Search for the cell housing the specified text and yield its [x, y] center coordinate. 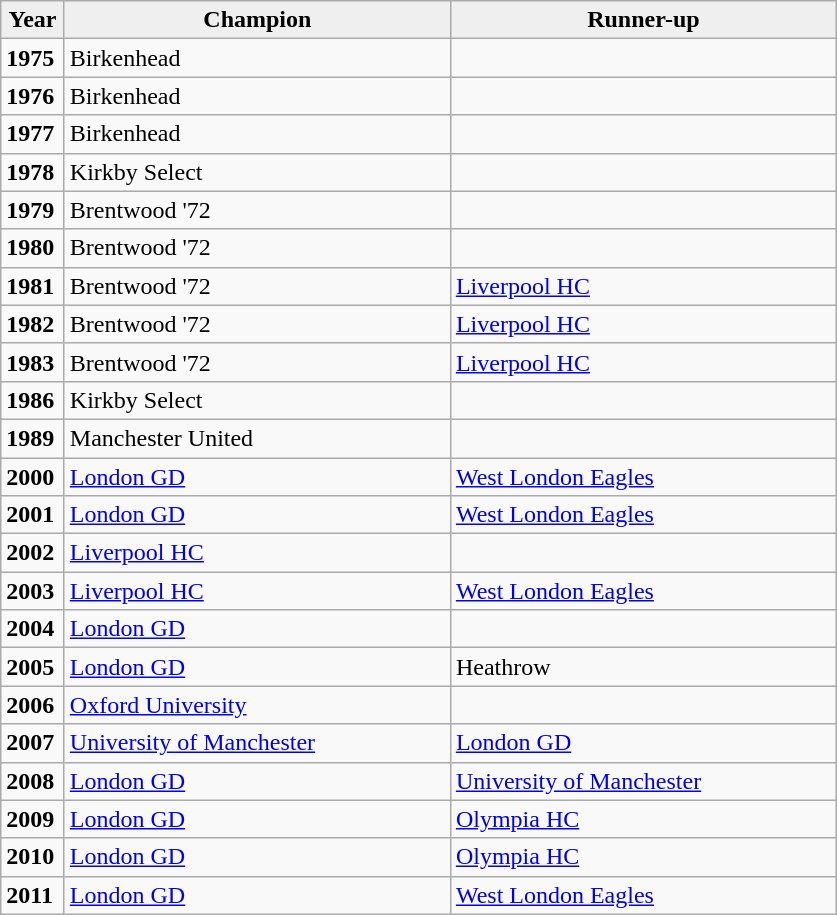
2007 [33, 743]
1983 [33, 362]
2002 [33, 553]
1979 [33, 210]
1982 [33, 324]
1977 [33, 134]
Year [33, 20]
1981 [33, 286]
2010 [33, 857]
Manchester United [257, 438]
1975 [33, 58]
2009 [33, 819]
2001 [33, 515]
2004 [33, 629]
1980 [33, 248]
2011 [33, 895]
2008 [33, 781]
2006 [33, 705]
Oxford University [257, 705]
Runner-up [643, 20]
Champion [257, 20]
1976 [33, 96]
1989 [33, 438]
2000 [33, 477]
1986 [33, 400]
1978 [33, 172]
Heathrow [643, 667]
2005 [33, 667]
2003 [33, 591]
